Locate the cell with the specified text and output its (X, Y) center coordinate. 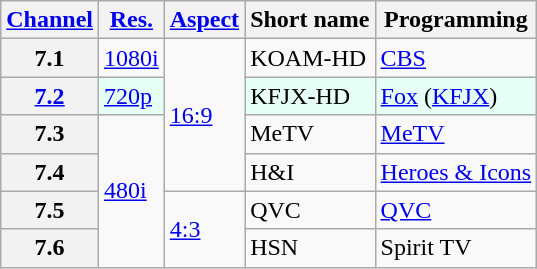
480i (132, 191)
HSN (310, 248)
7.2 (50, 96)
KOAM-HD (310, 58)
Res. (132, 20)
Spirit TV (456, 248)
Programming (456, 20)
4:3 (204, 229)
1080i (132, 58)
Fox (KFJX) (456, 96)
Short name (310, 20)
7.4 (50, 172)
7.1 (50, 58)
Heroes & Icons (456, 172)
7.3 (50, 134)
KFJX-HD (310, 96)
7.6 (50, 248)
Aspect (204, 20)
720p (132, 96)
Channel (50, 20)
CBS (456, 58)
7.5 (50, 210)
16:9 (204, 115)
H&I (310, 172)
